Determine the (X, Y) coordinate at the center of the cell enclosing the given text.  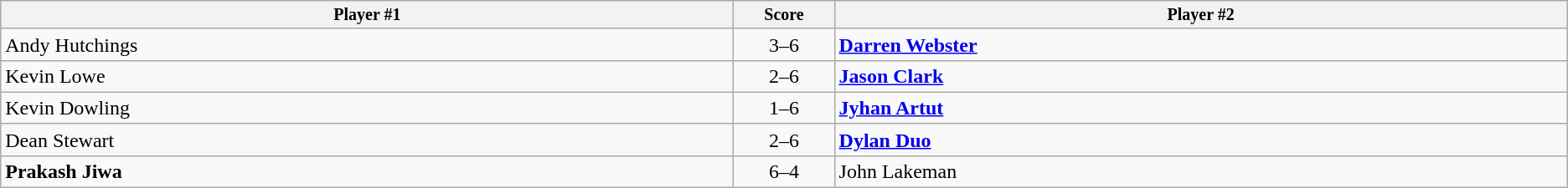
Kevin Lowe (367, 76)
Score (784, 15)
3–6 (784, 44)
Dean Stewart (367, 140)
6–4 (784, 171)
1–6 (784, 108)
Jason Clark (1201, 76)
Player #1 (367, 15)
Prakash Jiwa (367, 171)
Kevin Dowling (367, 108)
Player #2 (1201, 15)
Jyhan Artut (1201, 108)
Andy Hutchings (367, 44)
John Lakeman (1201, 171)
Dylan Duo (1201, 140)
Darren Webster (1201, 44)
